From the cell containing the given text, extract its center point as [x, y] coordinate. 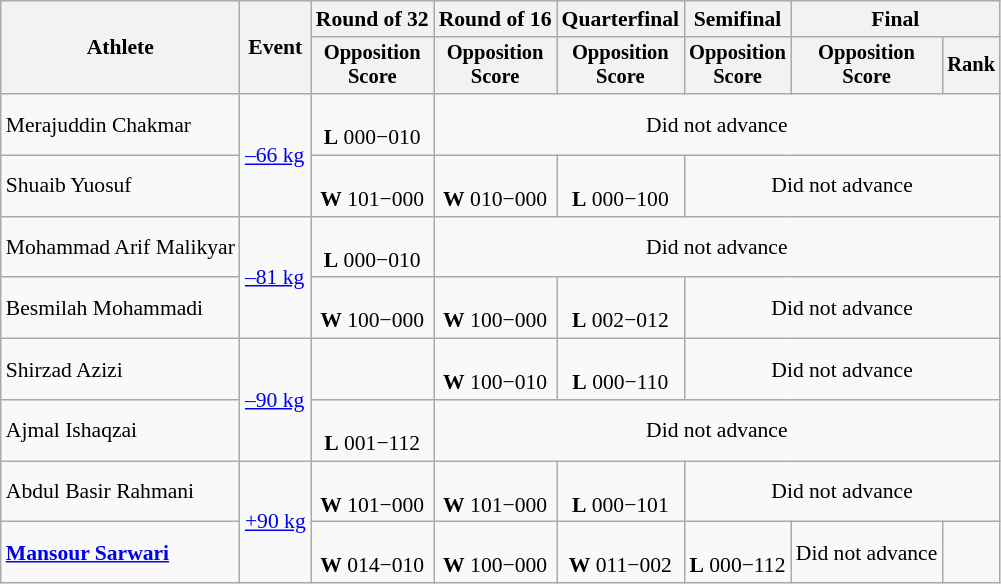
Mansour Sarwari [120, 552]
Rank [971, 66]
L 000−112 [738, 552]
Mohammad Arif Malikyar [120, 248]
L 000−110 [621, 370]
Final [896, 19]
W 014−010 [372, 552]
L 002−012 [621, 308]
Ajmal Ishaqzai [120, 430]
W 100−010 [496, 370]
Round of 32 [372, 19]
–66 kg [276, 155]
Merajuddin Chakmar [120, 124]
Besmilah Mohammadi [120, 308]
L 000−100 [621, 186]
Semifinal [738, 19]
Athlete [120, 48]
W 010−000 [496, 186]
Round of 16 [496, 19]
Event [276, 48]
Abdul Basir Rahmani [120, 492]
+90 kg [276, 522]
L 000−101 [621, 492]
–81 kg [276, 278]
Shirzad Azizi [120, 370]
–90 kg [276, 400]
Shuaib Yuosuf [120, 186]
L 001−112 [372, 430]
Quarterfinal [621, 19]
W 011−002 [621, 552]
